Identify which cell holds the provided text, then report its [X, Y] central coordinate. 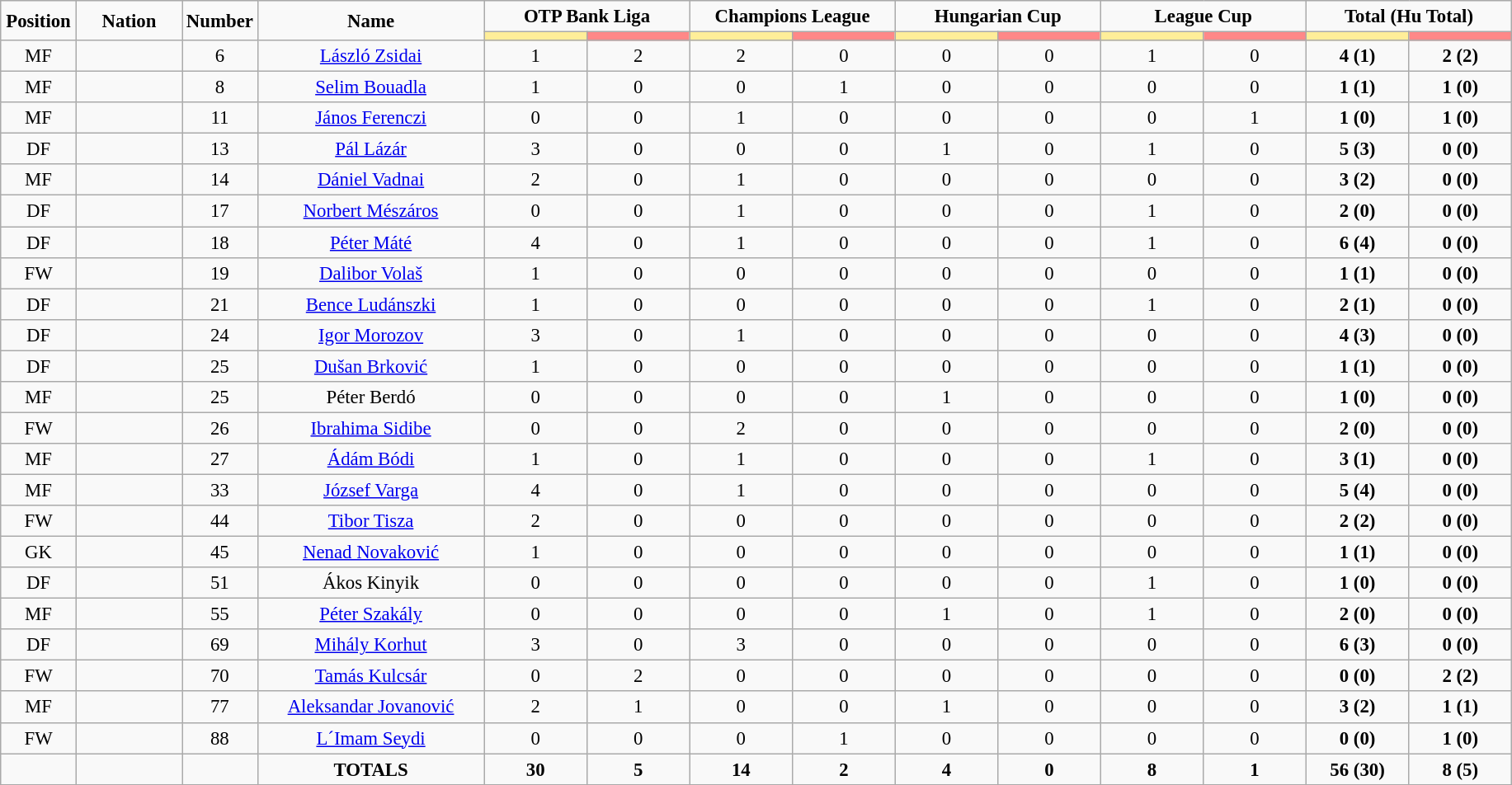
GK [39, 552]
6 (3) [1358, 645]
Total (Hu Total) [1409, 16]
Bence Ludánszki [371, 304]
4 (3) [1358, 335]
55 [220, 614]
Igor Morozov [371, 335]
L´Imam Seydi [371, 738]
5 (4) [1358, 490]
70 [220, 676]
Nation [129, 21]
Mihály Korhut [371, 645]
6 [220, 56]
6 (4) [1358, 242]
45 [220, 552]
TOTALS [371, 769]
56 (30) [1358, 769]
Selim Bouadla [371, 87]
30 [536, 769]
33 [220, 490]
Norbert Mészáros [371, 211]
League Cup [1203, 16]
József Varga [371, 490]
11 [220, 118]
13 [220, 149]
5 [638, 769]
Tibor Tisza [371, 521]
Ákos Kinyik [371, 583]
János Ferenczi [371, 118]
18 [220, 242]
Pál Lázár [371, 149]
2 (1) [1358, 304]
Tamás Kulcsár [371, 676]
51 [220, 583]
Dániel Vadnai [371, 181]
3 (1) [1358, 459]
Péter Máté [371, 242]
27 [220, 459]
Ádám Bódi [371, 459]
8 (5) [1460, 769]
Dalibor Volaš [371, 273]
Dušan Brković [371, 366]
OTP Bank Liga [587, 16]
26 [220, 428]
Position [39, 21]
21 [220, 304]
19 [220, 273]
24 [220, 335]
Péter Szakály [371, 614]
Péter Berdó [371, 397]
4 (1) [1358, 56]
Ibrahima Sidibe [371, 428]
László Zsidai [371, 56]
77 [220, 707]
Hungarian Cup [998, 16]
Name [371, 21]
44 [220, 521]
69 [220, 645]
17 [220, 211]
88 [220, 738]
5 (3) [1358, 149]
Aleksandar Jovanović [371, 707]
Nenad Novaković [371, 552]
Champions League [792, 16]
Number [220, 21]
